Determine the (x, y) coordinate at the center of the cell enclosing the given text.  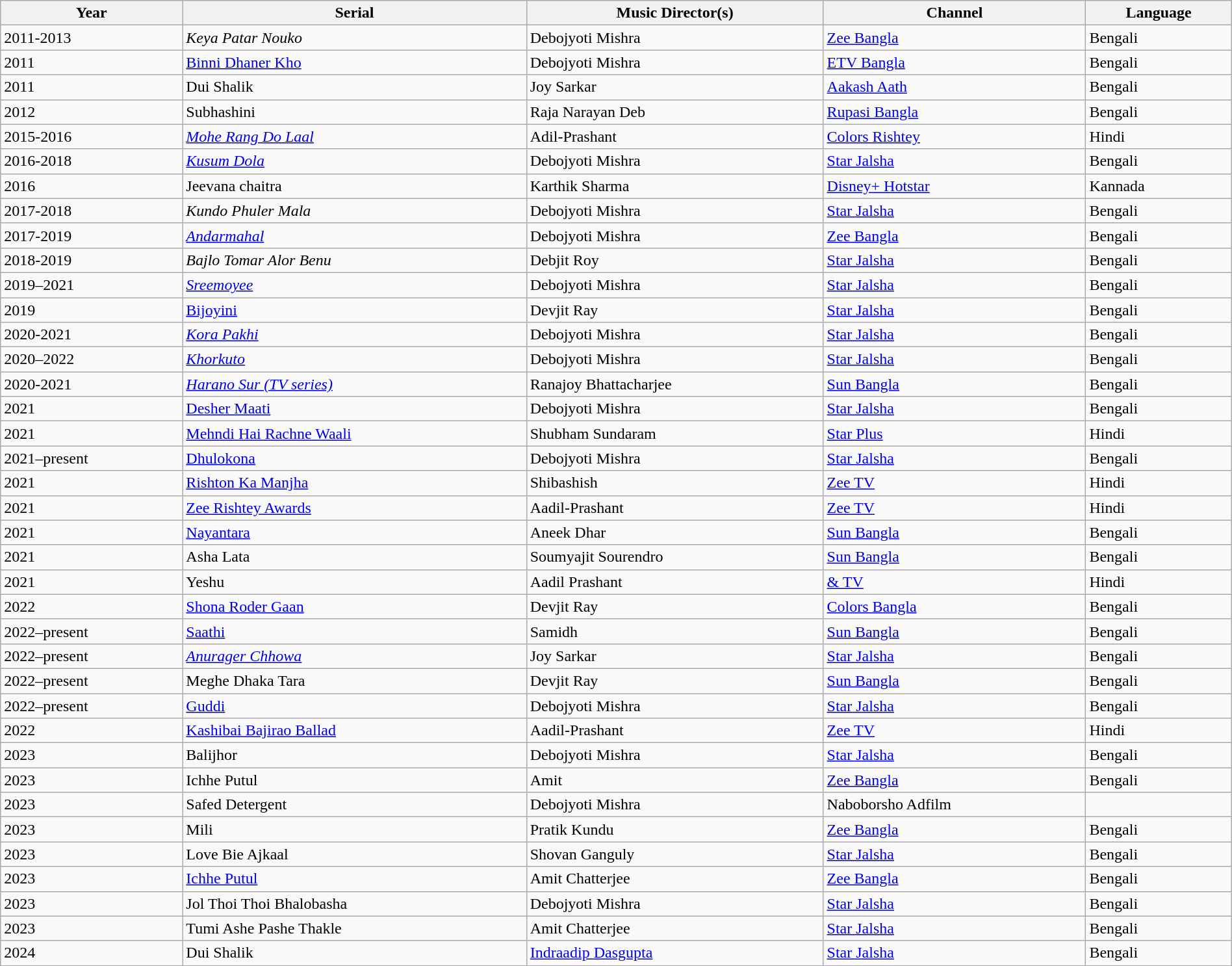
Serial (355, 13)
Shubham Sundaram (674, 434)
Aneek Dhar (674, 532)
Indraadip Dasgupta (674, 953)
Love Bie Ajkaal (355, 854)
Mehndi Hai Rachne Waali (355, 434)
Kannada (1159, 186)
Music Director(s) (674, 13)
2019 (92, 310)
Shona Roder Gaan (355, 607)
Meghe Dhaka Tara (355, 681)
Soumyajit Sourendro (674, 557)
Rishton Ka Manjha (355, 483)
Safed Detergent (355, 805)
Language (1159, 13)
Shibashish (674, 483)
Samidh (674, 631)
2016 (92, 186)
Aadil Prashant (674, 582)
2012 (92, 112)
Year (92, 13)
Harano Sur (TV series) (355, 384)
Desher Maati (355, 409)
2020–2022 (92, 359)
Karthik Sharma (674, 186)
Colors Bangla (955, 607)
Rupasi Bangla (955, 112)
2024 (92, 953)
2016-2018 (92, 161)
Kusum Dola (355, 161)
Raja Narayan Deb (674, 112)
2011-2013 (92, 38)
Subhashini (355, 112)
Kundo Phuler Mala (355, 211)
Kashibai Bajirao Ballad (355, 731)
Debjit Roy (674, 260)
Tumi Ashe Pashe Thakle (355, 928)
& TV (955, 582)
Khorkuto (355, 359)
Bijoyini (355, 310)
Saathi (355, 631)
Channel (955, 13)
Nayantara (355, 532)
Guddi (355, 705)
Dhulokona (355, 458)
Balijhor (355, 755)
Aakash Aath (955, 87)
ETV Bangla (955, 62)
2017-2019 (92, 235)
Star Plus (955, 434)
2019–2021 (92, 285)
Naboborsho Adfilm (955, 805)
2018-2019 (92, 260)
Zee Rishtey Awards (355, 508)
Asha Lata (355, 557)
Jol Thoi Thoi Bhalobasha (355, 904)
Disney+ Hotstar (955, 186)
Kora Pakhi (355, 335)
Mili (355, 829)
Pratik Kundu (674, 829)
Binni Dhaner Kho (355, 62)
Yeshu (355, 582)
Bajlo Tomar Alor Benu (355, 260)
Jeevana chaitra (355, 186)
2021–present (92, 458)
2015-2016 (92, 137)
Andarmahal (355, 235)
Ranajoy Bhattacharjee (674, 384)
Shovan Ganguly (674, 854)
Anurager Chhowa (355, 656)
Keya Patar Nouko (355, 38)
Mohe Rang Do Laal (355, 137)
Colors Rishtey (955, 137)
Adil-Prashant (674, 137)
Sreemoyee (355, 285)
2017-2018 (92, 211)
Amit (674, 780)
